Provide the (X, Y) coordinate of the cell's center where the given text is located.  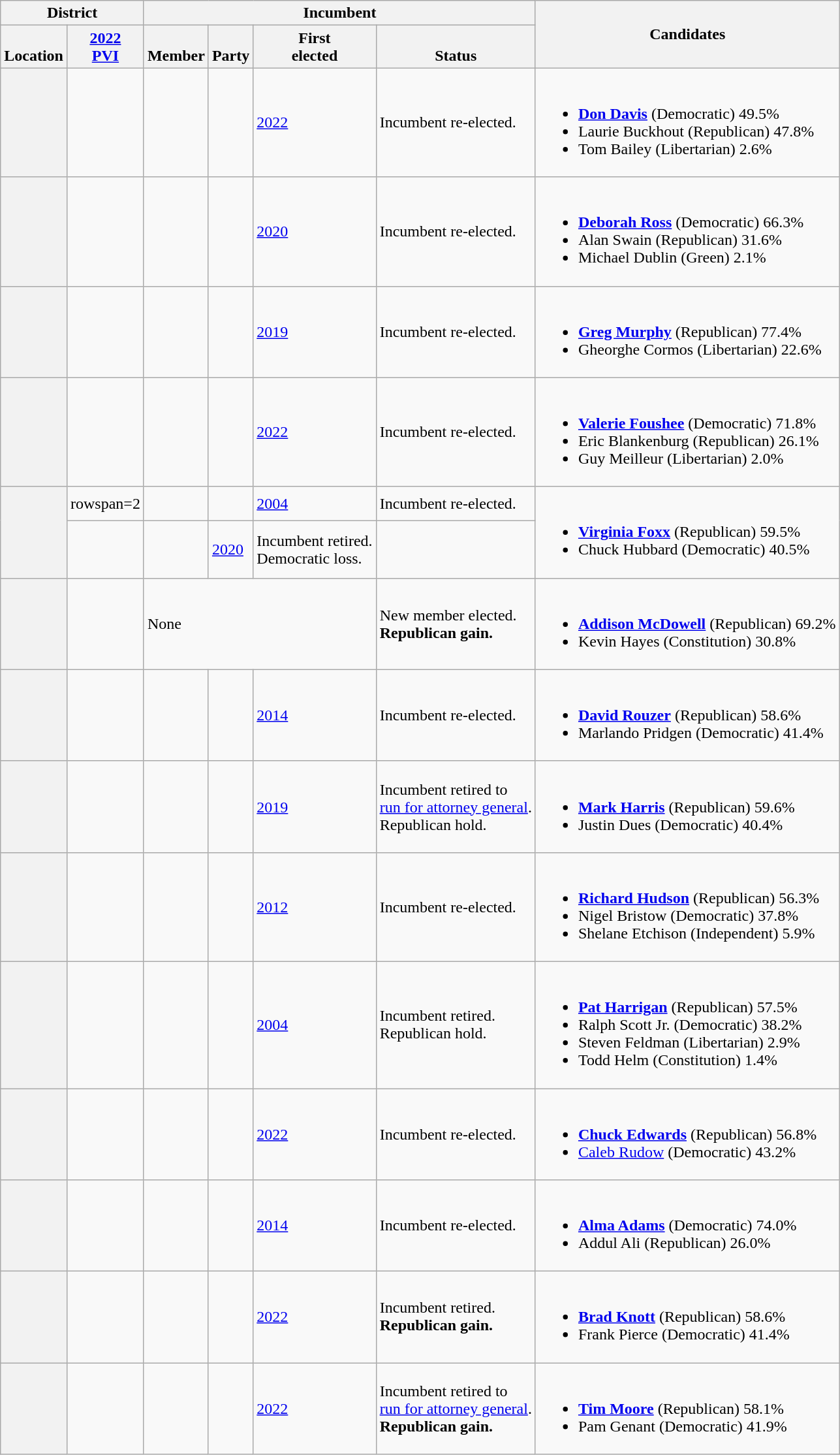
District (72, 13)
New member elected.Republican gain. (456, 624)
Mark Harris (Republican) 59.6%Justin Dues (Democratic) 40.4% (687, 807)
Alma Adams (Democratic) 74.0%Addul Ali (Republican) 26.0% (687, 1226)
Candidates (687, 34)
Status (456, 47)
Location (34, 47)
Deborah Ross (Democratic) 66.3%Alan Swain (Republican) 31.6%Michael Dublin (Green) 2.1% (687, 231)
Member (176, 47)
Pat Harrigan (Republican) 57.5%Ralph Scott Jr. (Democratic) 38.2%Steven Feldman (Libertarian) 2.9%Todd Helm (Constitution) 1.4% (687, 1025)
Party (230, 47)
Addison McDowell (Republican) 69.2%Kevin Hayes (Constitution) 30.8% (687, 624)
Don Davis (Democratic) 49.5%Laurie Buckhout (Republican) 47.8%Tom Bailey (Libertarian) 2.6% (687, 123)
Incumbent (339, 13)
Greg Murphy (Republican) 77.4%Gheorghe Cormos (Libertarian) 22.6% (687, 332)
Tim Moore (Republican) 58.1%Pam Genant (Democratic) 41.9% (687, 1409)
Brad Knott (Republican) 58.6%Frank Pierce (Democratic) 41.4% (687, 1317)
Chuck Edwards (Republican) 56.8%Caleb Rudow (Democratic) 43.2% (687, 1134)
rowspan=2 (105, 504)
Valerie Foushee (Democratic) 71.8%Eric Blankenburg (Republican) 26.1%Guy Meilleur (Libertarian) 2.0% (687, 432)
Incumbent retired.Republican hold. (456, 1025)
Incumbent retired torun for attorney general.Republican gain. (456, 1409)
Richard Hudson (Republican) 56.3%Nigel Bristow (Democratic) 37.8%Shelane Etchison (Independent) 5.9% (687, 906)
2012 (315, 906)
Incumbent retired.Democratic loss. (315, 549)
None (260, 624)
Virginia Foxx (Republican) 59.5%Chuck Hubbard (Democratic) 40.5% (687, 532)
Firstelected (315, 47)
Incumbent retired.Republican gain. (456, 1317)
Incumbent retired torun for attorney general.Republican hold. (456, 807)
David Rouzer (Republican) 58.6%Marlando Pridgen (Democratic) 41.4% (687, 715)
2022PVI (105, 47)
